Pinpoint the cell where the given text exists, returning its [x, y] midpoint coordinate. 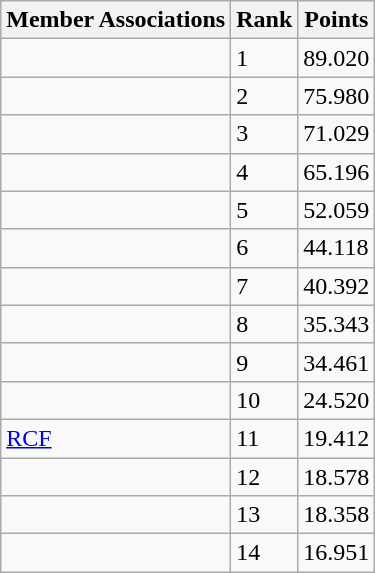
6 [264, 248]
1 [264, 58]
35.343 [336, 324]
Points [336, 20]
34.461 [336, 362]
52.059 [336, 210]
10 [264, 400]
13 [264, 515]
18.358 [336, 515]
14 [264, 553]
89.020 [336, 58]
5 [264, 210]
19.412 [336, 438]
16.951 [336, 553]
75.980 [336, 96]
12 [264, 477]
Member Associations [116, 20]
4 [264, 172]
RCF [116, 438]
2 [264, 96]
11 [264, 438]
71.029 [336, 134]
40.392 [336, 286]
Rank [264, 20]
65.196 [336, 172]
3 [264, 134]
7 [264, 286]
8 [264, 324]
24.520 [336, 400]
9 [264, 362]
44.118 [336, 248]
18.578 [336, 477]
